For the text-containing cell, return its midpoint in [X, Y] coordinate format. 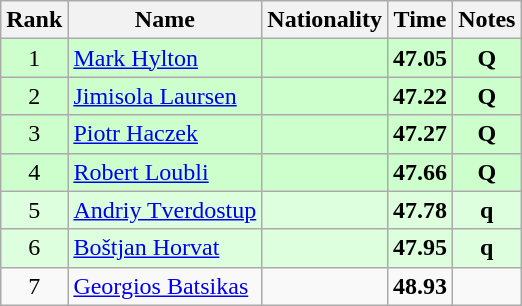
Nationality [325, 20]
47.78 [420, 210]
5 [34, 210]
1 [34, 58]
Time [420, 20]
Jimisola Laursen [165, 96]
48.93 [420, 286]
47.66 [420, 172]
Rank [34, 20]
Notes [487, 20]
Andriy Tverdostup [165, 210]
6 [34, 248]
47.22 [420, 96]
47.95 [420, 248]
4 [34, 172]
2 [34, 96]
47.05 [420, 58]
3 [34, 134]
Robert Loubli [165, 172]
7 [34, 286]
Name [165, 20]
Piotr Haczek [165, 134]
Boštjan Horvat [165, 248]
47.27 [420, 134]
Mark Hylton [165, 58]
Georgios Batsikas [165, 286]
